Provide the [x, y] coordinate of the cell's center where the given text is located.  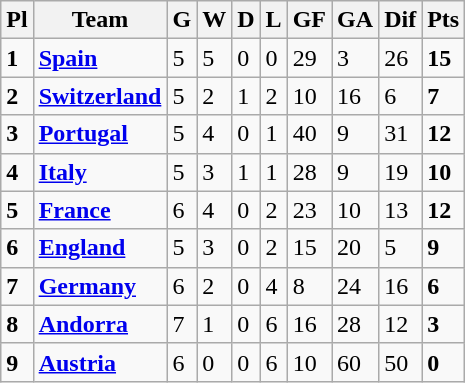
60 [356, 362]
Andorra [100, 324]
40 [309, 134]
Spain [100, 58]
50 [400, 362]
Pl [17, 20]
20 [356, 248]
19 [400, 172]
France [100, 210]
26 [400, 58]
23 [309, 210]
Germany [100, 286]
L [274, 20]
W [214, 20]
Portugal [100, 134]
Pts [444, 20]
Austria [100, 362]
13 [400, 210]
GF [309, 20]
Italy [100, 172]
Switzerland [100, 96]
31 [400, 134]
D [246, 20]
G [182, 20]
24 [356, 286]
England [100, 248]
GA [356, 20]
Team [100, 20]
29 [309, 58]
Dif [400, 20]
